From the cell containing the given text, extract its center point as (x, y) coordinate. 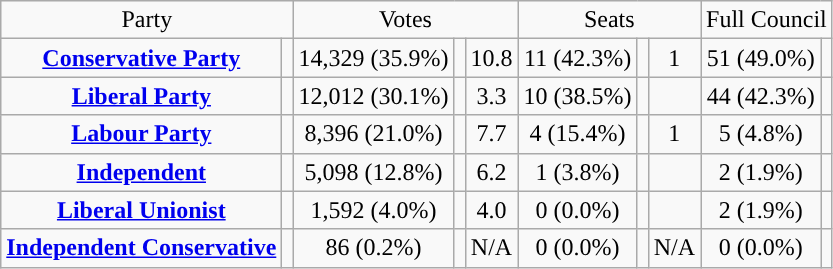
Liberal Party (142, 96)
1,592 (4.0%) (374, 210)
Votes (406, 20)
5,098 (12.8%) (374, 172)
4 (15.4%) (578, 134)
8,396 (21.0%) (374, 134)
Independent (142, 172)
6.2 (492, 172)
Independent Conservative (142, 248)
Labour Party (142, 134)
44 (42.3%) (762, 96)
10 (38.5%) (578, 96)
4.0 (492, 210)
1 (3.8%) (578, 172)
14,329 (35.9%) (374, 58)
Party (147, 20)
10.8 (492, 58)
Conservative Party (142, 58)
86 (0.2%) (374, 248)
3.3 (492, 96)
Seats (610, 20)
12,012 (30.1%) (374, 96)
5 (4.8%) (762, 134)
51 (49.0%) (762, 58)
Full Council (767, 20)
Liberal Unionist (142, 210)
7.7 (492, 134)
11 (42.3%) (578, 58)
